Detect which cell encompasses the target text, then output its (X, Y) center coordinate. 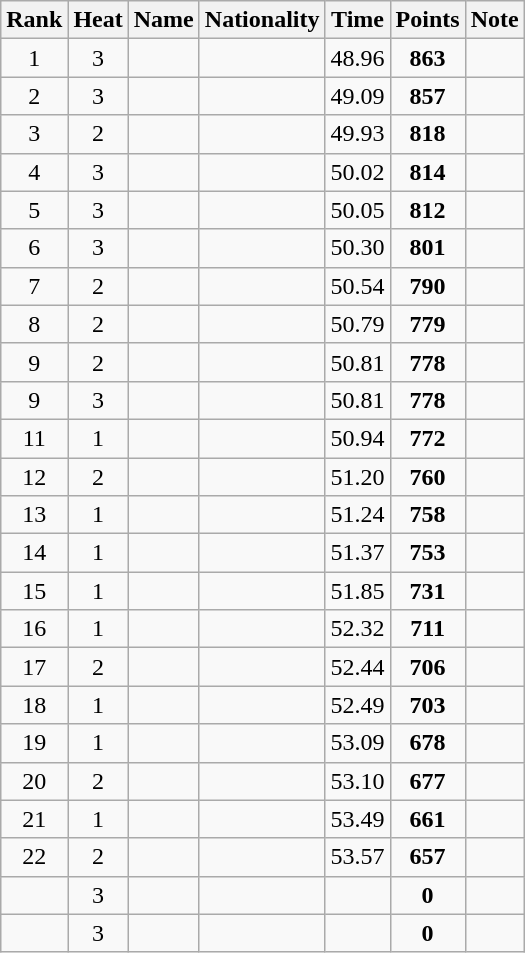
53.09 (358, 743)
731 (428, 591)
50.94 (358, 438)
Rank (34, 20)
53.57 (358, 857)
21 (34, 819)
8 (34, 324)
6 (34, 248)
52.32 (358, 629)
Name (164, 20)
53.49 (358, 819)
758 (428, 515)
5 (34, 210)
677 (428, 781)
863 (428, 58)
52.49 (358, 705)
51.24 (358, 515)
801 (428, 248)
22 (34, 857)
52.44 (358, 667)
51.20 (358, 477)
17 (34, 667)
19 (34, 743)
Nationality (262, 20)
790 (428, 286)
753 (428, 553)
50.54 (358, 286)
814 (428, 172)
11 (34, 438)
678 (428, 743)
812 (428, 210)
661 (428, 819)
50.79 (358, 324)
4 (34, 172)
818 (428, 134)
711 (428, 629)
16 (34, 629)
7 (34, 286)
20 (34, 781)
50.30 (358, 248)
53.10 (358, 781)
Note (494, 20)
51.37 (358, 553)
779 (428, 324)
50.02 (358, 172)
18 (34, 705)
657 (428, 857)
49.09 (358, 96)
703 (428, 705)
Heat (98, 20)
49.93 (358, 134)
48.96 (358, 58)
13 (34, 515)
51.85 (358, 591)
15 (34, 591)
760 (428, 477)
12 (34, 477)
857 (428, 96)
Points (428, 20)
14 (34, 553)
706 (428, 667)
Time (358, 20)
50.05 (358, 210)
772 (428, 438)
